Capture the cell that displays the provided text and extract its [X, Y] central coordinate. 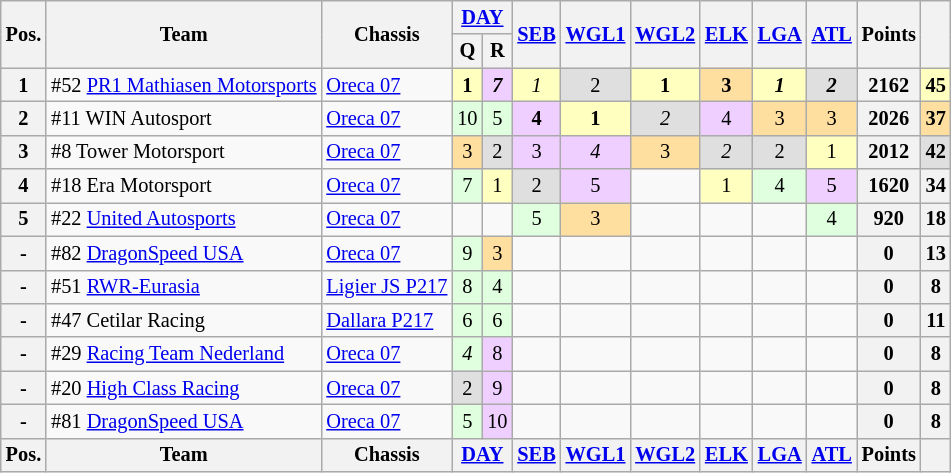
#18 Era Motorsport [184, 186]
#51 RWR-Eurasia [184, 287]
#20 High Class Racing [184, 388]
#81 DragonSpeed USA [184, 421]
13 [936, 253]
34 [936, 186]
42 [936, 152]
#47 Cetilar Racing [184, 320]
45 [936, 85]
#22 United Autosports [184, 219]
#8 Tower Motorsport [184, 152]
11 [936, 320]
2026 [889, 118]
2162 [889, 85]
Ligier JS P217 [386, 287]
#29 Racing Team Nederland [184, 354]
#82 DragonSpeed USA [184, 253]
920 [889, 219]
1620 [889, 186]
Q [467, 51]
R [497, 51]
37 [936, 118]
Dallara P217 [386, 320]
#52 PR1 Mathiasen Motorsports [184, 85]
2012 [889, 152]
#11 WIN Autosport [184, 118]
18 [936, 219]
